Find where the given text appears and provide that cell's center as (X, Y) coordinate. 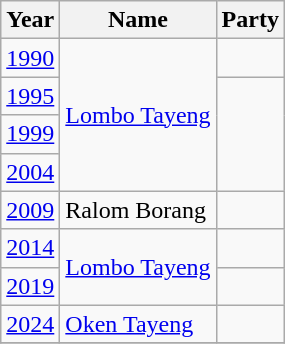
Party (250, 20)
Ralom Borang (138, 210)
2009 (30, 210)
2014 (30, 248)
Name (138, 20)
2004 (30, 172)
2019 (30, 286)
1990 (30, 58)
1999 (30, 134)
Year (30, 20)
2024 (30, 324)
1995 (30, 96)
Oken Tayeng (138, 324)
